Output the (X, Y) coordinate of the center of the cell containing the given text.  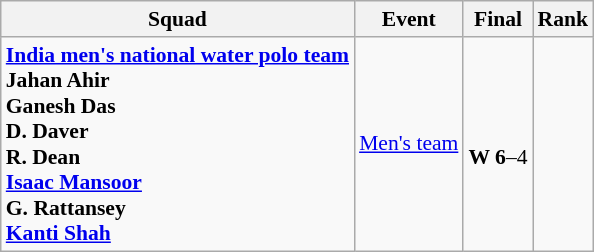
India men's national water polo teamJahan AhirGanesh DasD. DaverR. DeanIsaac MansoorG. RattanseyKanti Shah (178, 144)
Event (408, 19)
Rank (564, 19)
Men's team (408, 144)
Final (498, 19)
Squad (178, 19)
W 6–4 (498, 144)
